Return (x, y) of the center of cell containing provided text 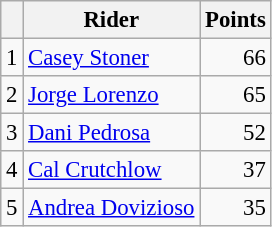
35 (236, 208)
5 (12, 208)
Dani Pedrosa (112, 133)
1 (12, 58)
Casey Stoner (112, 58)
Cal Crutchlow (112, 170)
52 (236, 133)
Andrea Dovizioso (112, 208)
Rider (112, 20)
4 (12, 170)
Points (236, 20)
3 (12, 133)
Jorge Lorenzo (112, 95)
2 (12, 95)
66 (236, 58)
37 (236, 170)
65 (236, 95)
